Locate the cell with the specified text and output its (x, y) center coordinate. 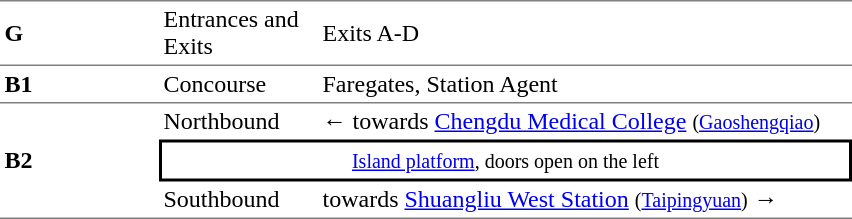
G (80, 33)
← towards Chengdu Medical College (Gaoshengqiao) (585, 122)
Entrances and Exits (238, 33)
Faregates, Station Agent (585, 85)
Island platform, doors open on the left (506, 161)
Concourse (238, 85)
Exits A-D (585, 33)
Northbound (238, 122)
B1 (80, 85)
